Search for the cell housing the specified text and yield its [x, y] center coordinate. 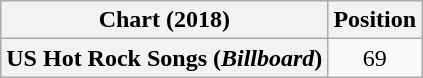
Chart (2018) [164, 20]
Position [375, 20]
US Hot Rock Songs (Billboard) [164, 58]
69 [375, 58]
